Identify which cell holds the provided text, then report its [x, y] central coordinate. 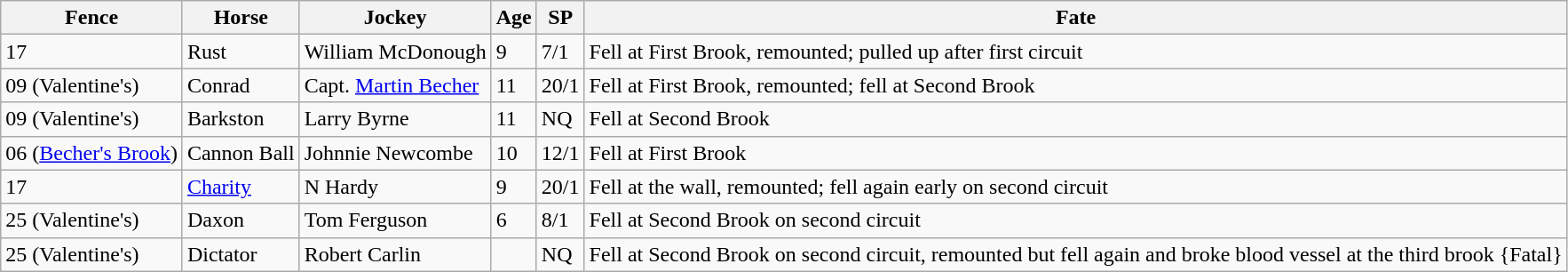
Horse [241, 18]
Johnnie Newcombe [395, 153]
Larry Byrne [395, 119]
Fence [92, 18]
Fell at the wall, remounted; fell again early on second circuit [1076, 187]
Conrad [241, 85]
8/1 [560, 220]
William McDonough [395, 52]
Robert Carlin [395, 254]
12/1 [560, 153]
6 [513, 220]
Capt. Martin Becher [395, 85]
7/1 [560, 52]
10 [513, 153]
Fell at Second Brook [1076, 119]
Fell at First Brook, remounted; pulled up after first circuit [1076, 52]
Fell at Second Brook on second circuit [1076, 220]
06 (Becher's Brook) [92, 153]
Rust [241, 52]
Tom Ferguson [395, 220]
Fate [1076, 18]
Daxon [241, 220]
Fell at Second Brook on second circuit, remounted but fell again and broke blood vessel at the third brook {Fatal} [1076, 254]
SP [560, 18]
Fell at First Brook, remounted; fell at Second Brook [1076, 85]
Dictator [241, 254]
Fell at First Brook [1076, 153]
Age [513, 18]
Charity [241, 187]
N Hardy [395, 187]
Barkston [241, 119]
Jockey [395, 18]
Cannon Ball [241, 153]
